Search for the cell housing the specified text and yield its (x, y) center coordinate. 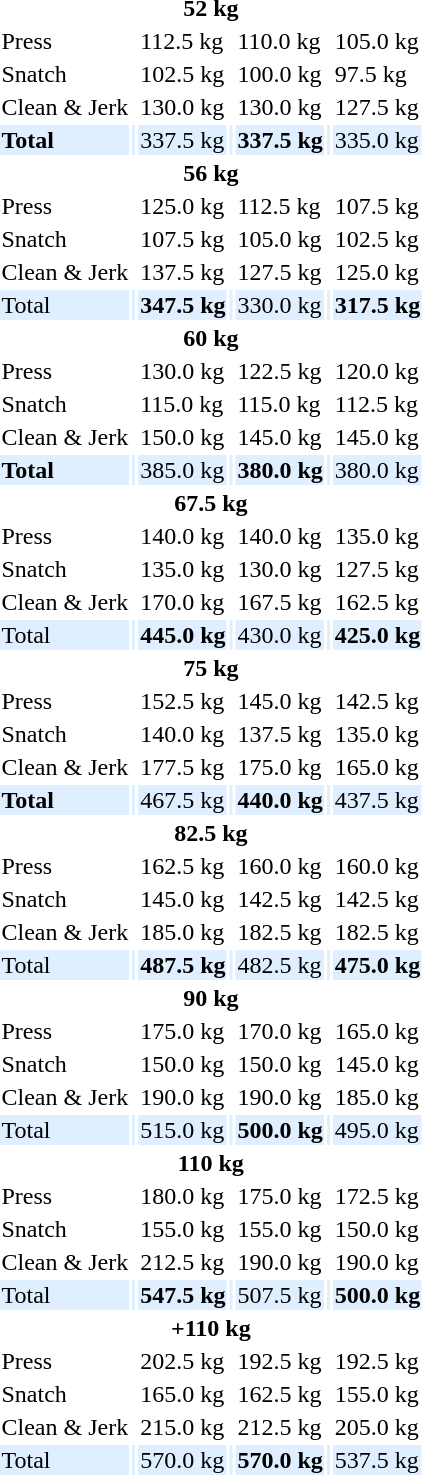
437.5 kg (377, 800)
60 kg (211, 338)
482.5 kg (280, 965)
537.5 kg (377, 1460)
120.0 kg (377, 371)
90 kg (211, 998)
110.0 kg (280, 41)
330.0 kg (280, 305)
67.5 kg (211, 503)
467.5 kg (183, 800)
335.0 kg (377, 140)
56 kg (211, 173)
215.0 kg (183, 1427)
82.5 kg (211, 833)
495.0 kg (377, 1130)
110 kg (211, 1163)
180.0 kg (183, 1196)
475.0 kg (377, 965)
445.0 kg (183, 635)
172.5 kg (377, 1196)
547.5 kg (183, 1295)
205.0 kg (377, 1427)
425.0 kg (377, 635)
515.0 kg (183, 1130)
152.5 kg (183, 701)
177.5 kg (183, 767)
202.5 kg (183, 1361)
317.5 kg (377, 305)
+110 kg (211, 1328)
487.5 kg (183, 965)
100.0 kg (280, 74)
97.5 kg (377, 74)
167.5 kg (280, 602)
122.5 kg (280, 371)
75 kg (211, 668)
430.0 kg (280, 635)
385.0 kg (183, 470)
347.5 kg (183, 305)
507.5 kg (280, 1295)
440.0 kg (280, 800)
